Determine the (x, y) coordinate at the center of the cell enclosing the given text.  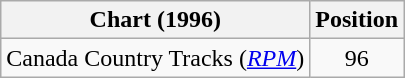
Chart (1996) (156, 20)
Position (357, 20)
96 (357, 58)
Canada Country Tracks (RPM) (156, 58)
